Return (x, y) of the center of cell containing provided text 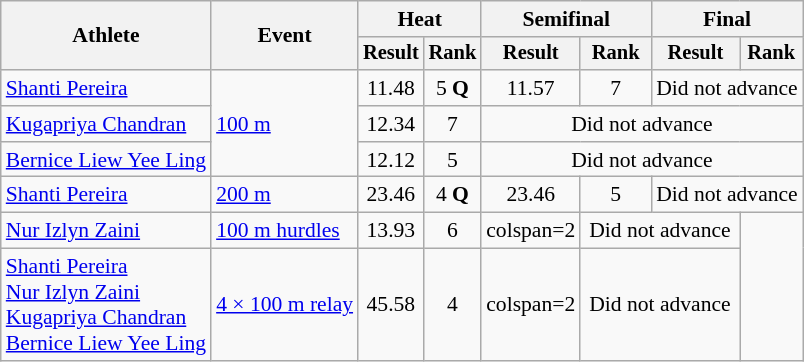
4 Q (453, 195)
Nur Izlyn Zaini (106, 231)
4 (453, 305)
5 Q (453, 88)
200 m (284, 195)
Event (284, 36)
11.57 (530, 88)
13.93 (391, 231)
Bernice Liew Yee Ling (106, 160)
100 m hurdles (284, 231)
6 (453, 231)
100 m (284, 124)
Final (727, 19)
Athlete (106, 36)
Kugapriya Chandran (106, 124)
12.12 (391, 160)
4 × 100 m relay (284, 305)
45.58 (391, 305)
11.48 (391, 88)
Heat (420, 19)
12.34 (391, 124)
Shanti PereiraNur Izlyn ZainiKugapriya ChandranBernice Liew Yee Ling (106, 305)
Semifinal (566, 19)
